Find where the given text appears and provide that cell's center as (X, Y) coordinate. 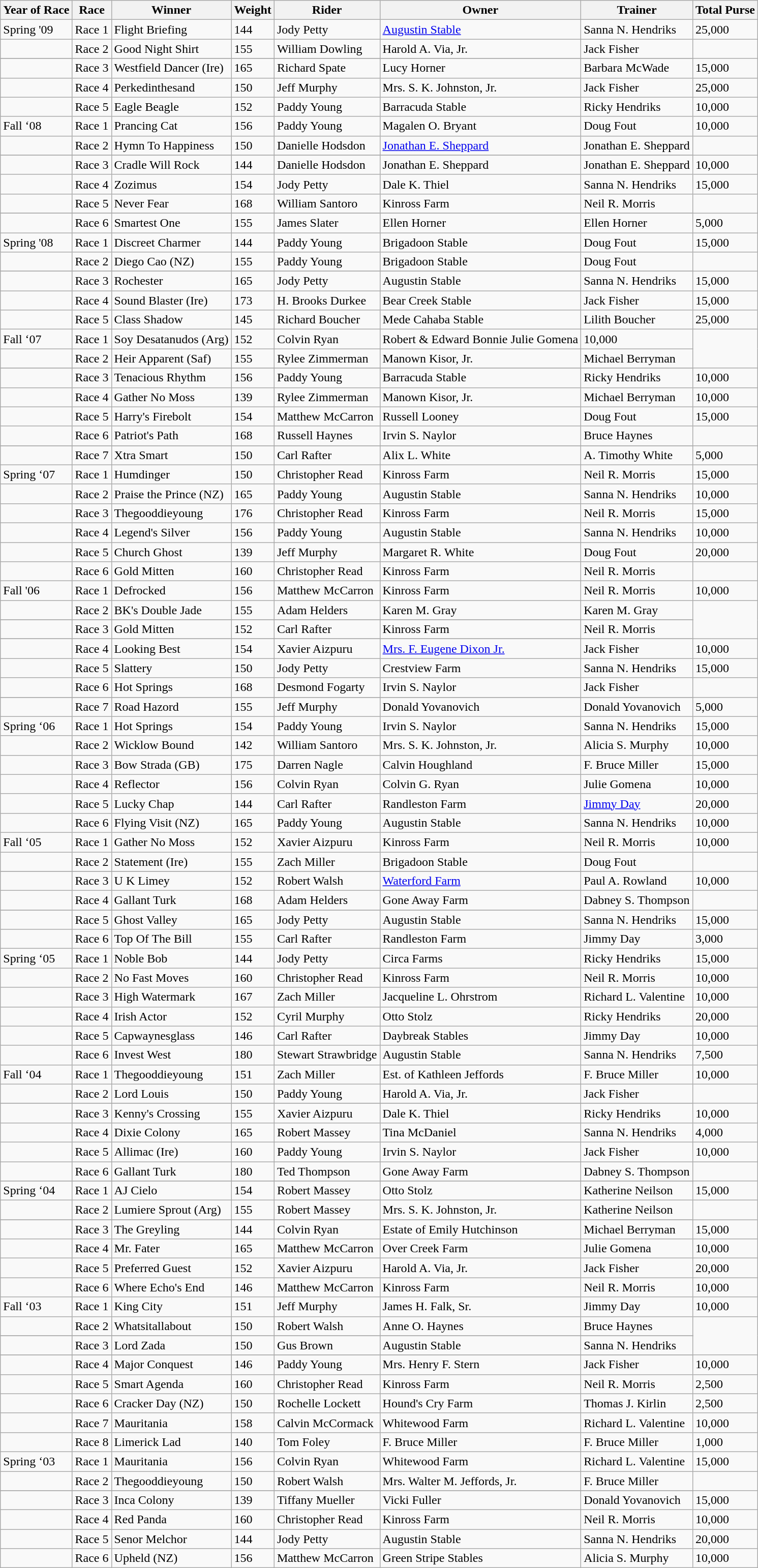
Cyril Murphy (327, 1016)
Irish Actor (171, 1016)
Fall ‘08 (37, 126)
Owner (480, 10)
Legend's Silver (171, 532)
Crestview Farm (480, 668)
Barbara McWade (637, 68)
Humdinger (171, 474)
Hound's Cry Farm (480, 1403)
No Fast Moves (171, 978)
BK's Double Jade (171, 610)
Tom Foley (327, 1442)
Diego Cao (NZ) (171, 262)
1,000 (725, 1442)
Praise the Prince (NZ) (171, 494)
Where Echo's End (171, 1287)
Russell Haynes (327, 436)
Race 8 (92, 1442)
Ghost Valley (171, 920)
Looking Best (171, 649)
Lord Louis (171, 1094)
Spring ‘06 (37, 726)
Mrs. Walter M. Jeffords, Jr. (480, 1481)
Stewart Strawbridge (327, 1055)
Discreet Charmer (171, 243)
Lilith Boucher (637, 320)
Lucy Horner (480, 68)
4,000 (725, 1132)
142 (253, 745)
Dixie Colony (171, 1132)
Gus Brown (327, 1345)
Good Night Shirt (171, 49)
Trainer (637, 10)
Rochelle Lockett (327, 1403)
Alix L. White (480, 455)
U K Limey (171, 881)
Spring ‘04 (37, 1191)
Preferred Guest (171, 1268)
Perkedinthesand (171, 87)
Mede Cahaba Stable (480, 320)
Spring ‘03 (37, 1461)
Top Of The Bill (171, 939)
High Watermark (171, 997)
The Greyling (171, 1229)
Fall '06 (37, 591)
Spring ‘07 (37, 474)
Wicklow Bound (171, 745)
Red Panda (171, 1520)
Spring '09 (37, 29)
Over Creek Farm (480, 1249)
Lucky Chap (171, 803)
Flight Briefing (171, 29)
Margaret R. White (480, 552)
Capwaynesglass (171, 1036)
Total Purse (725, 10)
Slattery (171, 668)
Russell Looney (480, 416)
Church Ghost (171, 552)
Limerick Lad (171, 1442)
Waterford Farm (480, 881)
Fall ‘04 (37, 1074)
Desmond Fogarty (327, 687)
Darren Nagle (327, 765)
Tina McDaniel (480, 1132)
Daybreak Stables (480, 1036)
Weight (253, 10)
Race (92, 10)
A. Timothy White (637, 455)
Zozimus (171, 184)
AJ Cielo (171, 1191)
Rider (327, 10)
167 (253, 997)
Kenny's Crossing (171, 1113)
Defrocked (171, 591)
James Slater (327, 223)
3,000 (725, 939)
Mr. Fater (171, 1249)
Richard Boucher (327, 320)
Rochester (171, 281)
175 (253, 765)
Patriot's Path (171, 436)
Fall ‘07 (37, 339)
Invest West (171, 1055)
Heir Apparent (Saf) (171, 358)
Class Shadow (171, 320)
Tenacious Rhythm (171, 378)
Eagle Beagle (171, 107)
Major Conquest (171, 1365)
Colvin G. Ryan (480, 784)
Xtra Smart (171, 455)
Flying Visit (NZ) (171, 823)
Westfield Dancer (Ire) (171, 68)
Hymn To Happiness (171, 145)
Noble Bob (171, 958)
Jacqueline L. Ohrstrom (480, 997)
Tiffany Mueller (327, 1500)
Est. of Kathleen Jeffords (480, 1074)
Harry's Firebolt (171, 416)
176 (253, 513)
7,500 (725, 1055)
Bear Creek Stable (480, 300)
Mrs. F. Eugene Dixon Jr. (480, 649)
Upheld (NZ) (171, 1558)
Never Fear (171, 203)
Lord Zada (171, 1345)
Calvin McCormack (327, 1423)
Thomas J. Kirlin (637, 1403)
Whatsitallabout (171, 1326)
Sound Blaster (Ire) (171, 300)
James H. Falk, Sr. (480, 1307)
Paul A. Rowland (637, 881)
Richard Spate (327, 68)
Smart Agenda (171, 1384)
Prancing Cat (171, 126)
Bow Strada (GB) (171, 765)
Estate of Emily Hutchinson (480, 1229)
Allimac (Ire) (171, 1152)
H. Brooks Durkee (327, 300)
Green Stripe Stables (480, 1558)
Road Hazord (171, 707)
Robert & Edward Bonnie Julie Gomena (480, 339)
Fall ‘03 (37, 1307)
140 (253, 1442)
Inca Colony (171, 1500)
Soy Desatanudos (Arg) (171, 339)
173 (253, 300)
Smartest One (171, 223)
Fall ‘05 (37, 842)
145 (253, 320)
Statement (Ire) (171, 862)
Year of Race (37, 10)
Calvin Houghland (480, 765)
Cradle Will Rock (171, 165)
Spring '08 (37, 243)
Magalen O. Bryant (480, 126)
King City (171, 1307)
158 (253, 1423)
Circa Farms (480, 958)
Vicki Fuller (480, 1500)
Anne O. Haynes (480, 1326)
Winner (171, 10)
Senor Melchor (171, 1539)
Spring ‘05 (37, 958)
William Dowling (327, 49)
Cracker Day (NZ) (171, 1403)
Mrs. Henry F. Stern (480, 1365)
Lumiere Sprout (Arg) (171, 1210)
Ted Thompson (327, 1171)
Reflector (171, 784)
